Detect which cell encompasses the target text, then output its [x, y] center coordinate. 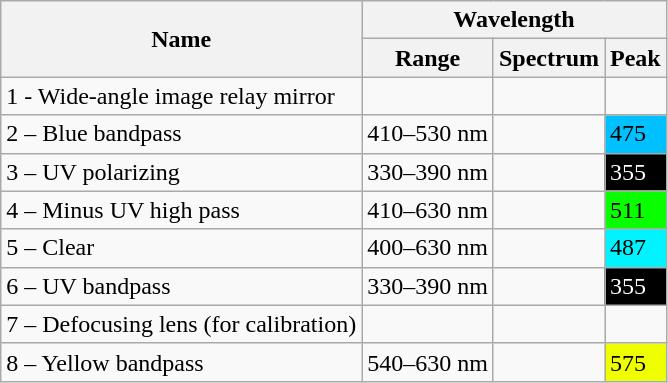
400–630 nm [428, 248]
1 - Wide-angle image relay mirror [182, 96]
511 [635, 210]
410–630 nm [428, 210]
575 [635, 362]
Peak [635, 58]
540–630 nm [428, 362]
Name [182, 39]
2 – Blue bandpass [182, 134]
Spectrum [548, 58]
8 – Yellow bandpass [182, 362]
7 – Defocusing lens (for calibration) [182, 324]
410–530 nm [428, 134]
Range [428, 58]
6 – UV bandpass [182, 286]
4 – Minus UV high pass [182, 210]
487 [635, 248]
475 [635, 134]
Wavelength [514, 20]
5 – Clear [182, 248]
3 – UV polarizing [182, 172]
